Identify which cell holds the provided text, then report its (x, y) central coordinate. 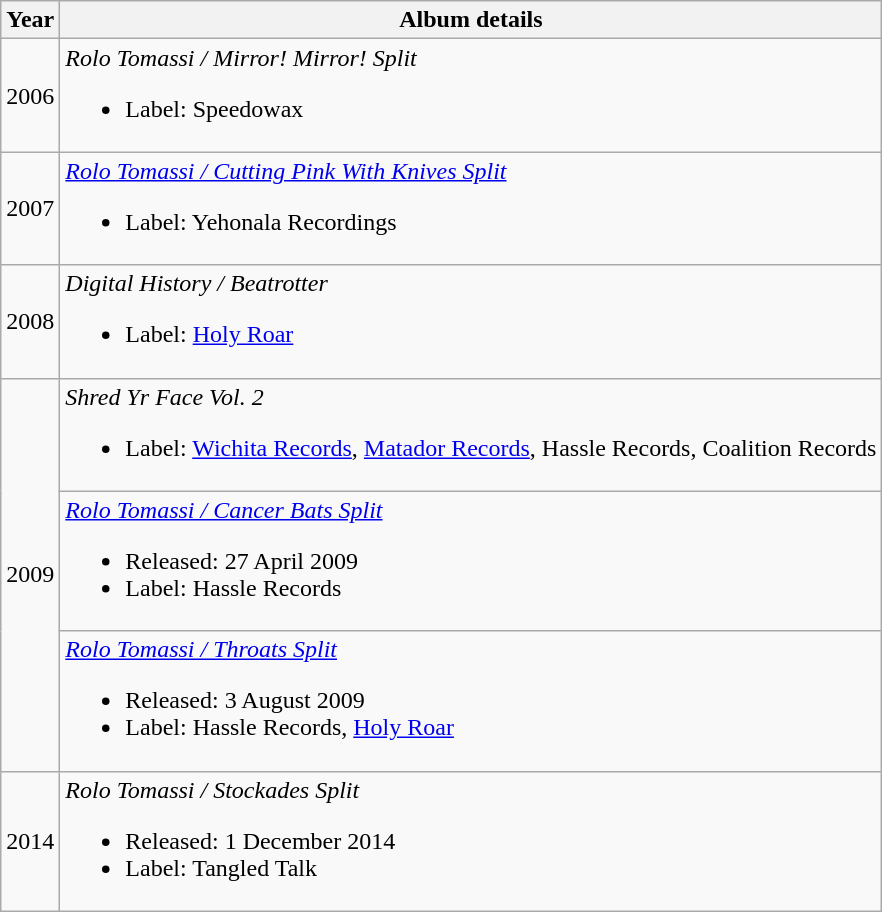
Rolo Tomassi / Cancer Bats SplitReleased: 27 April 2009Label: Hassle Records (471, 561)
Shred Yr Face Vol. 2Label: Wichita Records, Matador Records, Hassle Records, Coalition Records (471, 434)
2006 (30, 96)
Rolo Tomassi / Throats SplitReleased: 3 August 2009Label: Hassle Records, Holy Roar (471, 701)
2014 (30, 841)
Rolo Tomassi / Cutting Pink With Knives SplitLabel: Yehonala Recordings (471, 208)
Rolo Tomassi / Mirror! Mirror! SplitLabel: Speedowax (471, 96)
2009 (30, 574)
Digital History / BeatrotterLabel: Holy Roar (471, 322)
2008 (30, 322)
2007 (30, 208)
Rolo Tomassi / Stockades SplitReleased: 1 December 2014Label: Tangled Talk (471, 841)
Album details (471, 20)
Year (30, 20)
